From the cell containing the given text, extract its center point as [X, Y] coordinate. 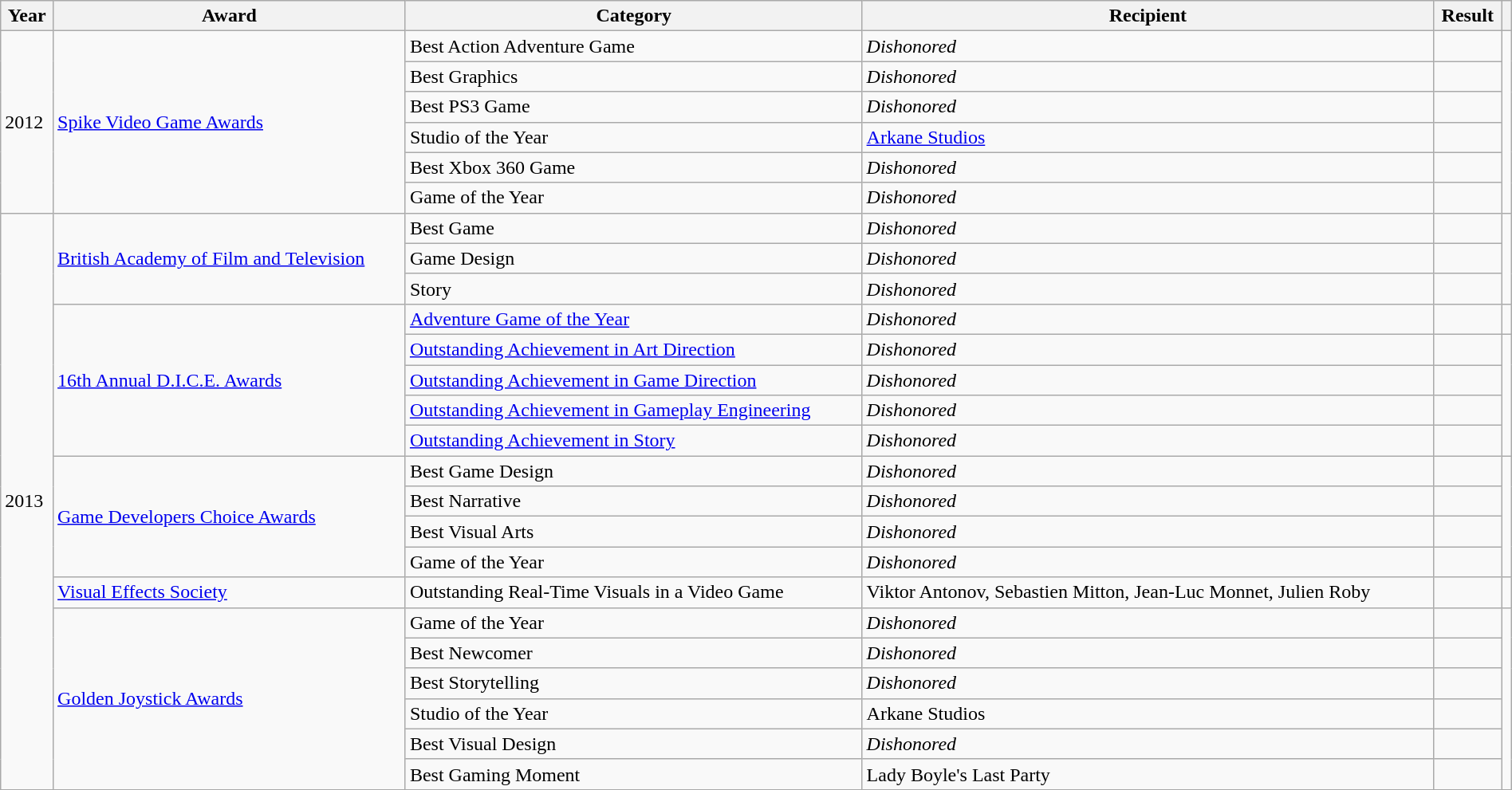
Best Newcomer [633, 653]
Best Visual Arts [633, 532]
16th Annual D.I.C.E. Awards [230, 379]
Best Game Design [633, 471]
Outstanding Achievement in Story [633, 441]
Best Graphics [633, 77]
2013 [27, 501]
Result [1467, 16]
Outstanding Achievement in Art Direction [633, 349]
Adventure Game of the Year [633, 319]
Best Narrative [633, 501]
Spike Video Game Awards [230, 122]
Best Xbox 360 Game [633, 167]
Visual Effects Society [230, 592]
Story [633, 289]
Award [230, 16]
Category [633, 16]
Outstanding Achievement in Game Direction [633, 380]
Recipient [1148, 16]
Viktor Antonov, Sebastien Mitton, Jean-Luc Monnet, Julien Roby [1148, 592]
Best Action Adventure Game [633, 46]
Lady Boyle's Last Party [1148, 774]
Best PS3 Game [633, 107]
Outstanding Achievement in Gameplay Engineering [633, 411]
Year [27, 16]
Best Gaming Moment [633, 774]
Best Game [633, 228]
Best Storytelling [633, 683]
British Academy of Film and Television [230, 258]
2012 [27, 122]
Outstanding Real-Time Visuals in a Video Game [633, 592]
Game Design [633, 258]
Game Developers Choice Awards [230, 517]
Golden Joystick Awards [230, 698]
Best Visual Design [633, 744]
